Find where the given text appears and provide that cell's center as [x, y] coordinate. 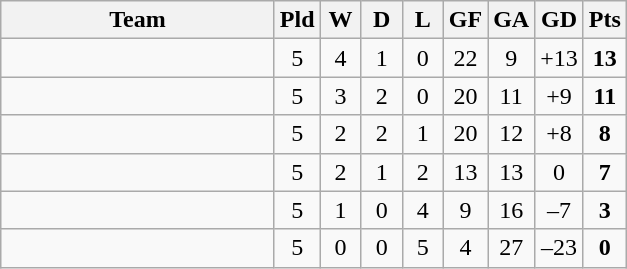
16 [512, 210]
+13 [560, 58]
Pts [604, 20]
+8 [560, 134]
–7 [560, 210]
W [340, 20]
L [422, 20]
D [382, 20]
GA [512, 20]
+9 [560, 96]
Team [138, 20]
GF [465, 20]
7 [604, 172]
Pld [297, 20]
27 [512, 248]
–23 [560, 248]
GD [560, 20]
8 [604, 134]
22 [465, 58]
12 [512, 134]
